Find where the given text appears and provide that cell's center as [X, Y] coordinate. 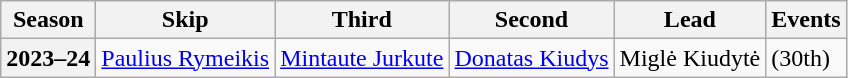
(30th) [806, 58]
Skip [186, 20]
Donatas Kiudys [532, 58]
Second [532, 20]
Miglė Kiudytė [690, 58]
Lead [690, 20]
Season [48, 20]
Third [362, 20]
Mintaute Jurkute [362, 58]
Events [806, 20]
2023–24 [48, 58]
Paulius Rymeikis [186, 58]
